Provide the (X, Y) coordinate of the cell's center where the given text is located.  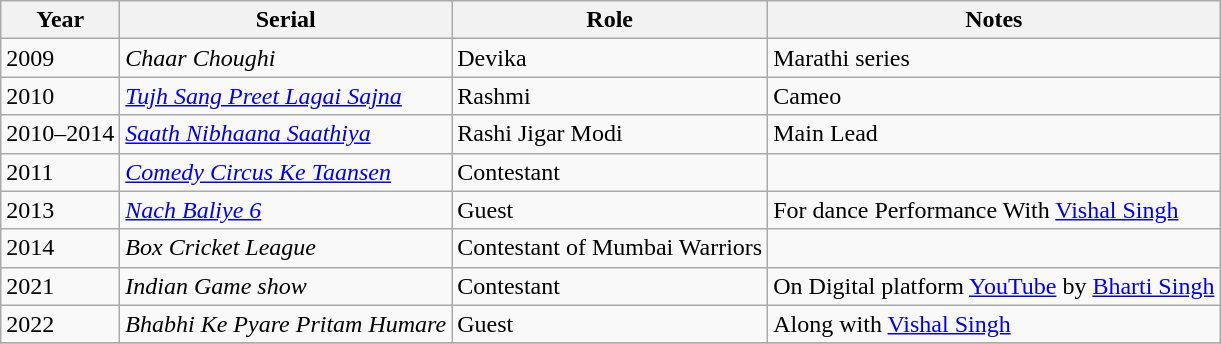
Tujh Sang Preet Lagai Sajna (286, 96)
2010–2014 (60, 134)
For dance Performance With Vishal Singh (994, 210)
Indian Game show (286, 286)
Year (60, 20)
Rashi Jigar Modi (610, 134)
2011 (60, 172)
On Digital platform YouTube by Bharti Singh (994, 286)
Serial (286, 20)
Notes (994, 20)
Comedy Circus Ke Taansen (286, 172)
Main Lead (994, 134)
Along with Vishal Singh (994, 324)
Bhabhi Ke Pyare Pritam Humare (286, 324)
2021 (60, 286)
Saath Nibhaana Saathiya (286, 134)
2010 (60, 96)
Chaar Choughi (286, 58)
Cameo (994, 96)
Box Cricket League (286, 248)
2022 (60, 324)
2009 (60, 58)
Nach Baliye 6 (286, 210)
Devika (610, 58)
2014 (60, 248)
Rashmi (610, 96)
Contestant of Mumbai Warriors (610, 248)
2013 (60, 210)
Marathi series (994, 58)
Role (610, 20)
